For the text-containing cell, return its midpoint in (x, y) coordinate format. 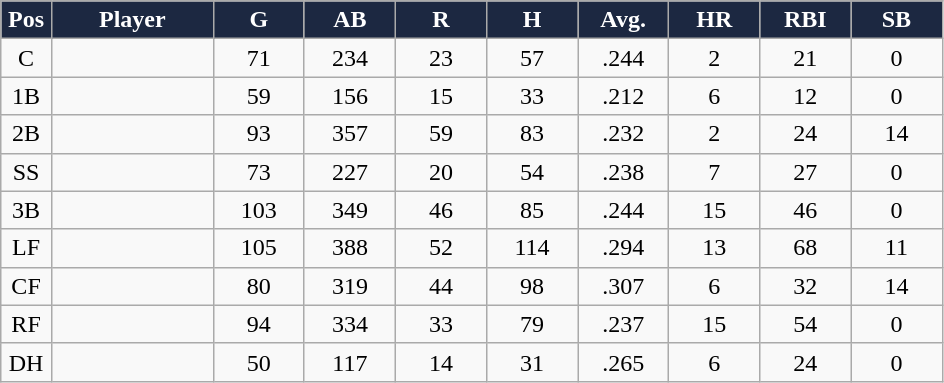
57 (532, 58)
AB (350, 20)
.238 (624, 172)
156 (350, 96)
Pos (26, 20)
114 (532, 248)
G (258, 20)
31 (532, 362)
71 (258, 58)
HR (714, 20)
80 (258, 286)
Player (132, 20)
83 (532, 134)
23 (440, 58)
H (532, 20)
.307 (624, 286)
7 (714, 172)
RF (26, 324)
73 (258, 172)
3B (26, 210)
.212 (624, 96)
21 (806, 58)
20 (440, 172)
105 (258, 248)
.237 (624, 324)
SB (896, 20)
1B (26, 96)
85 (532, 210)
93 (258, 134)
SS (26, 172)
CF (26, 286)
12 (806, 96)
11 (896, 248)
32 (806, 286)
117 (350, 362)
68 (806, 248)
98 (532, 286)
44 (440, 286)
357 (350, 134)
349 (350, 210)
50 (258, 362)
R (440, 20)
388 (350, 248)
RBI (806, 20)
52 (440, 248)
.294 (624, 248)
79 (532, 324)
DH (26, 362)
2B (26, 134)
.265 (624, 362)
Avg. (624, 20)
13 (714, 248)
C (26, 58)
94 (258, 324)
LF (26, 248)
319 (350, 286)
103 (258, 210)
227 (350, 172)
234 (350, 58)
334 (350, 324)
27 (806, 172)
.232 (624, 134)
